Output the [x, y] coordinate of the center of the cell containing the given text.  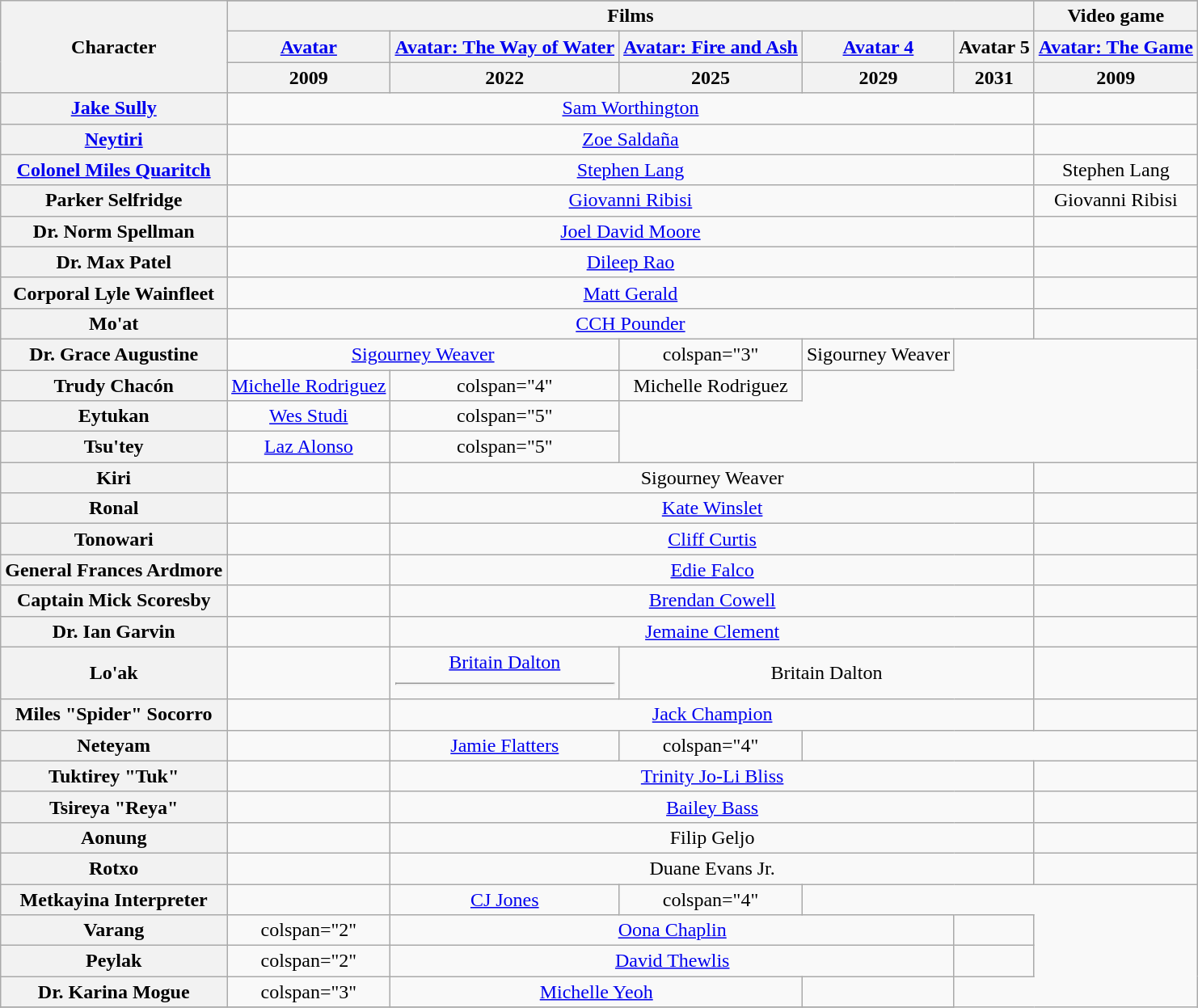
Neteyam [114, 745]
Peylak [114, 961]
Edie Falco [712, 570]
Oona Chaplin [673, 930]
Metkayina Interpreter [114, 900]
Joel David Moore [631, 231]
Lo'ak [114, 673]
Rotxo [114, 868]
Avatar 5 [994, 47]
Jemaine Clement [712, 631]
Matt Gerald [631, 293]
Brendan Cowell [712, 601]
Tuktirey "Tuk" [114, 776]
Jack Champion [712, 715]
Trinity Jo-Li Bliss [712, 776]
Kiri [114, 478]
Colonel Miles Quaritch [114, 170]
2029 [878, 78]
Character [114, 47]
Miles "Spider" Socorro [114, 715]
Ronal [114, 508]
Video game [1116, 16]
Jake Sully [114, 108]
Eytukan [114, 416]
Films [631, 16]
Trudy Chacón [114, 386]
Dileep Rao [631, 262]
Varang [114, 930]
Zoe Saldaña [631, 139]
Duane Evans Jr. [712, 868]
2022 [504, 78]
Dr. Ian Garvin [114, 631]
CCH Pounder [631, 323]
Dr. Karina Mogue [114, 992]
David Thewlis [673, 961]
Jamie Flatters [504, 745]
Avatar 4 [878, 47]
Tsu'tey [114, 447]
Corporal Lyle Wainfleet [114, 293]
Avatar [309, 47]
Sam Worthington [631, 108]
Neytiri [114, 139]
Avatar: The Game [1116, 47]
Captain Mick Scoresby [114, 601]
Mo'at [114, 323]
Tsireya "Reya" [114, 807]
2025 [711, 78]
Bailey Bass [712, 807]
Aonung [114, 837]
Dr. Grace Augustine [114, 354]
Avatar: The Way of Water [504, 47]
Avatar: Fire and Ash [711, 47]
Wes Studi [309, 416]
Filip Geljo [712, 837]
Laz Alonso [309, 447]
CJ Jones [504, 900]
Kate Winslet [712, 508]
Michelle Yeoh [597, 992]
General Frances Ardmore [114, 570]
Dr. Max Patel [114, 262]
Dr. Norm Spellman [114, 231]
Parker Selfridge [114, 200]
Tonowari [114, 539]
Cliff Curtis [712, 539]
2031 [994, 78]
